Find where the given text appears and provide that cell's center as [X, Y] coordinate. 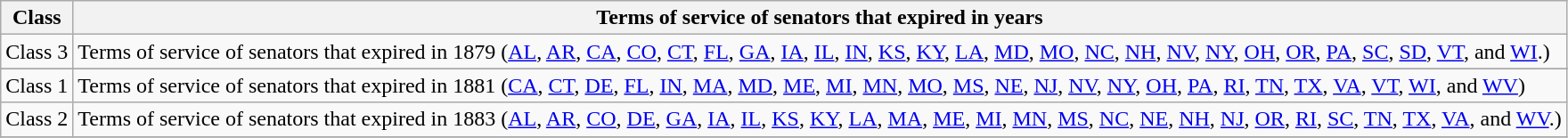
Class 2 [37, 119]
Terms of service of senators that expired in years [820, 18]
Class 3 [37, 52]
Class [37, 18]
Class 1 [37, 85]
